For the text-containing cell, return its midpoint in [X, Y] coordinate format. 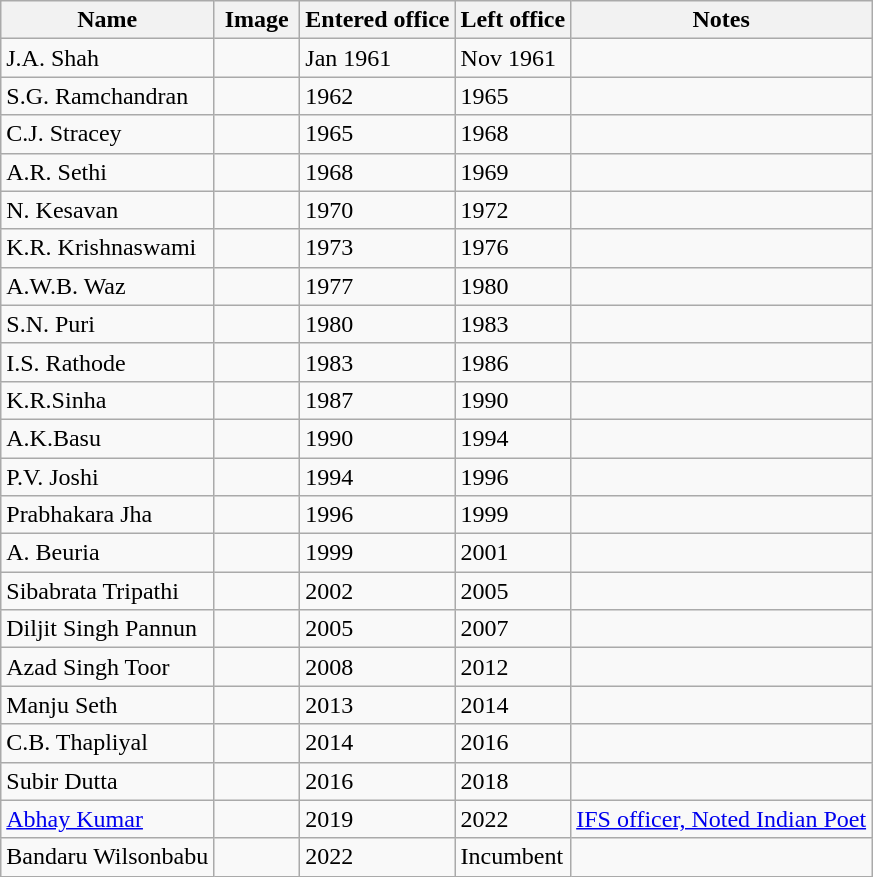
2002 [378, 591]
Prabhakara Jha [108, 515]
1977 [378, 286]
1973 [378, 248]
2001 [513, 553]
Abhay Kumar [108, 819]
Nov 1961 [513, 58]
P.V. Joshi [108, 477]
Image [257, 20]
Sibabrata Tripathi [108, 591]
S.N. Puri [108, 324]
A.W.B. Waz [108, 286]
N. Kesavan [108, 210]
Diljit Singh Pannun [108, 629]
IFS officer, Noted Indian Poet [722, 819]
1986 [513, 362]
K.R.Sinha [108, 400]
A.K.Basu [108, 438]
Jan 1961 [378, 58]
2018 [513, 781]
Incumbent [513, 857]
Subir Dutta [108, 781]
A. Beuria [108, 553]
Azad Singh Toor [108, 667]
2007 [513, 629]
1972 [513, 210]
1962 [378, 96]
1969 [513, 172]
1987 [378, 400]
2019 [378, 819]
Bandaru Wilsonbabu [108, 857]
K.R. Krishnaswami [108, 248]
S.G. Ramchandran [108, 96]
2012 [513, 667]
I.S. Rathode [108, 362]
C.B. Thapliyal [108, 743]
A.R. Sethi [108, 172]
Manju Seth [108, 705]
2013 [378, 705]
2008 [378, 667]
1976 [513, 248]
1970 [378, 210]
Name [108, 20]
Notes [722, 20]
J.A. Shah [108, 58]
C.J. Stracey [108, 134]
Entered office [378, 20]
Left office [513, 20]
